From the cell containing the given text, extract its center point as (x, y) coordinate. 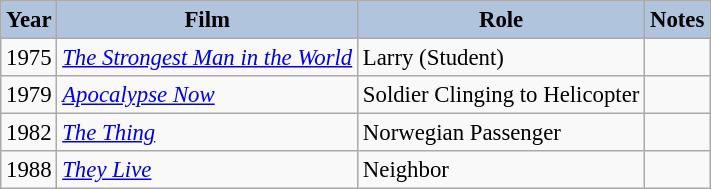
Apocalypse Now (208, 95)
The Thing (208, 133)
1982 (29, 133)
Film (208, 20)
Soldier Clinging to Helicopter (502, 95)
Norwegian Passenger (502, 133)
1988 (29, 170)
1979 (29, 95)
Larry (Student) (502, 58)
Notes (678, 20)
Neighbor (502, 170)
Role (502, 20)
1975 (29, 58)
Year (29, 20)
The Strongest Man in the World (208, 58)
They Live (208, 170)
